Extract the (x, y) coordinate from the center of the cell holding the provided text.  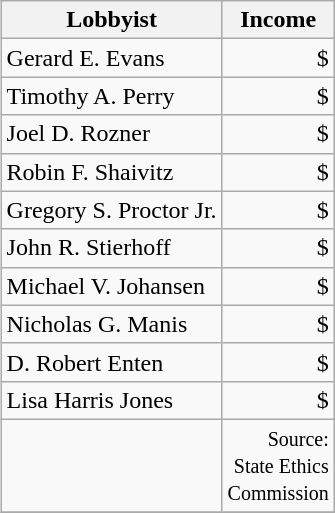
Lobbyist (112, 20)
Robin F. Shaivitz (112, 172)
Gregory S. Proctor Jr. (112, 210)
Gerard E. Evans (112, 58)
Lisa Harris Jones (112, 400)
John R. Stierhoff (112, 248)
Nicholas G. Manis (112, 324)
Michael V. Johansen (112, 286)
Joel D. Rozner (112, 134)
Income (278, 20)
Source: State EthicsCommission (278, 465)
Timothy A. Perry (112, 96)
D. Robert Enten (112, 362)
